Locate the cell with the specified text and output its (x, y) center coordinate. 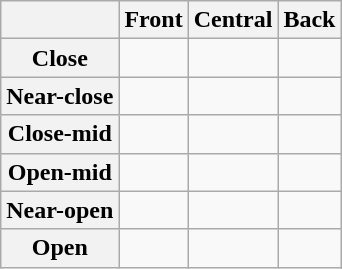
Back (310, 20)
Near-open (60, 210)
Near-close (60, 96)
Central (233, 20)
Open (60, 248)
Close (60, 58)
Close-mid (60, 134)
Front (154, 20)
Open-mid (60, 172)
